Capture the cell that displays the provided text and extract its [X, Y] central coordinate. 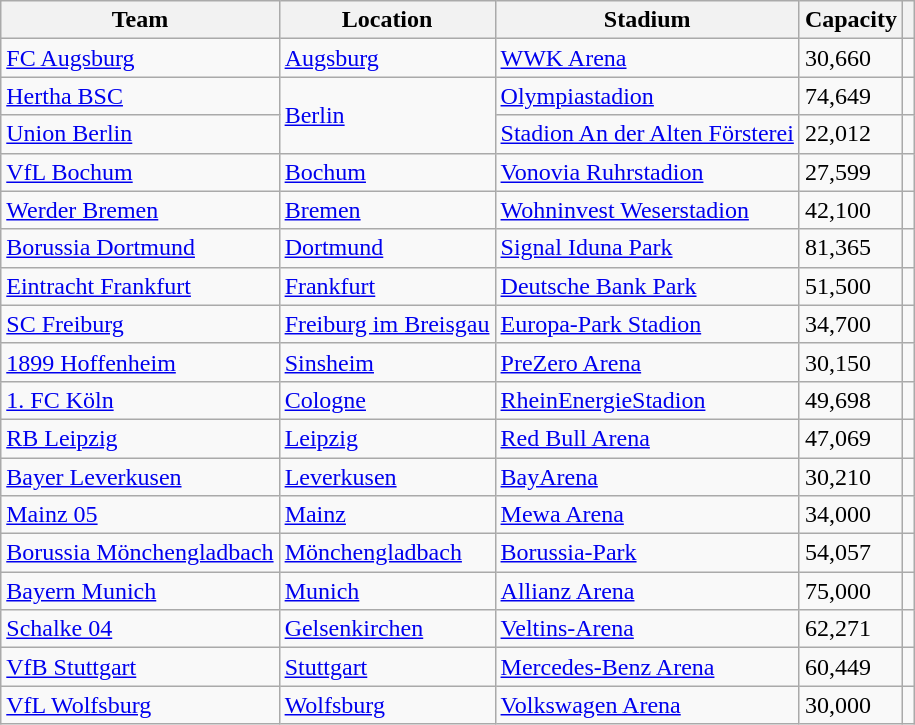
75,000 [850, 591]
49,698 [850, 400]
Bochum [387, 172]
Mewa Arena [647, 515]
Berlin [387, 115]
81,365 [850, 248]
VfL Wolfsburg [140, 705]
Location [387, 20]
74,649 [850, 96]
47,069 [850, 438]
Schalke 04 [140, 629]
Leipzig [387, 438]
30,210 [850, 477]
FC Augsburg [140, 58]
Volkswagen Arena [647, 705]
Eintracht Frankfurt [140, 286]
Frankfurt [387, 286]
Leverkusen [387, 477]
30,000 [850, 705]
Borussia-Park [647, 553]
BayArena [647, 477]
Vonovia Ruhrstadion [647, 172]
62,271 [850, 629]
30,150 [850, 362]
Stadion An der Alten Försterei [647, 134]
30,660 [850, 58]
34,700 [850, 324]
Mainz 05 [140, 515]
42,100 [850, 210]
Mönchengladbach [387, 553]
Capacity [850, 20]
Mercedes-Benz Arena [647, 667]
Europa-Park Stadion [647, 324]
SC Freiburg [140, 324]
Munich [387, 591]
Dortmund [387, 248]
Veltins-Arena [647, 629]
Sinsheim [387, 362]
Allianz Arena [647, 591]
Olympiastadion [647, 96]
54,057 [850, 553]
Wohninvest Weserstadion [647, 210]
Deutsche Bank Park [647, 286]
Wolfsburg [387, 705]
WWK Arena [647, 58]
Bayer Leverkusen [140, 477]
Augsburg [387, 58]
Hertha BSC [140, 96]
Gelsenkirchen [387, 629]
27,599 [850, 172]
Borussia Dortmund [140, 248]
VfL Bochum [140, 172]
Borussia Mönchengladbach [140, 553]
1899 Hoffenheim [140, 362]
VfB Stuttgart [140, 667]
Team [140, 20]
RheinEnergieStadion [647, 400]
Bremen [387, 210]
51,500 [850, 286]
Cologne [387, 400]
Freiburg im Breisgau [387, 324]
Stuttgart [387, 667]
60,449 [850, 667]
1. FC Köln [140, 400]
Stadium [647, 20]
Werder Bremen [140, 210]
Red Bull Arena [647, 438]
Bayern Munich [140, 591]
Signal Iduna Park [647, 248]
34,000 [850, 515]
Union Berlin [140, 134]
PreZero Arena [647, 362]
Mainz [387, 515]
22,012 [850, 134]
RB Leipzig [140, 438]
